Identify which cell holds the provided text, then report its [x, y] central coordinate. 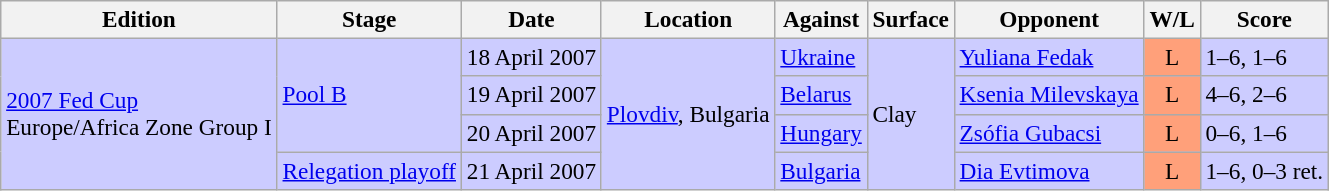
Dia Evtimova [1049, 170]
Hungary [821, 133]
1–6, 0–3 ret. [1264, 170]
W/L [1172, 19]
Against [821, 19]
Opponent [1049, 19]
Ksenia Milevskaya [1049, 95]
2007 Fed Cup Europe/Africa Zone Group I [139, 114]
Ukraine [821, 57]
19 April 2007 [531, 95]
Clay [910, 114]
Plovdiv, Bulgaria [688, 114]
Bulgaria [821, 170]
Score [1264, 19]
Edition [139, 19]
Relegation playoff [369, 170]
Belarus [821, 95]
Yuliana Fedak [1049, 57]
20 April 2007 [531, 133]
18 April 2007 [531, 57]
Location [688, 19]
Pool B [369, 94]
21 April 2007 [531, 170]
Surface [910, 19]
4–6, 2–6 [1264, 95]
Zsófia Gubacsi [1049, 133]
Date [531, 19]
0–6, 1–6 [1264, 133]
Stage [369, 19]
1–6, 1–6 [1264, 57]
